Search for the cell housing the specified text and yield its [x, y] center coordinate. 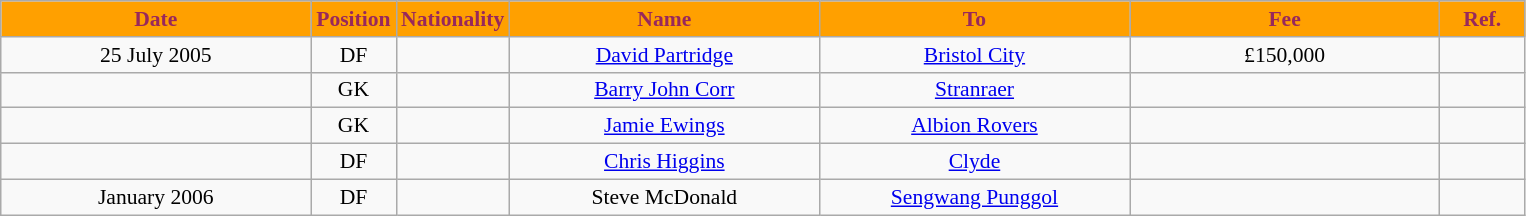
Barry John Corr [664, 90]
Chris Higgins [664, 162]
£150,000 [1285, 55]
Ref. [1482, 19]
Position [354, 19]
Clyde [974, 162]
To [974, 19]
Fee [1285, 19]
January 2006 [156, 197]
Jamie Ewings [664, 126]
Date [156, 19]
Steve McDonald [664, 197]
Albion Rovers [974, 126]
Bristol City [974, 55]
David Partridge [664, 55]
Stranraer [974, 90]
Nationality [452, 19]
Name [664, 19]
Sengwang Punggol [974, 197]
25 July 2005 [156, 55]
